Capture the cell that displays the provided text and extract its (X, Y) central coordinate. 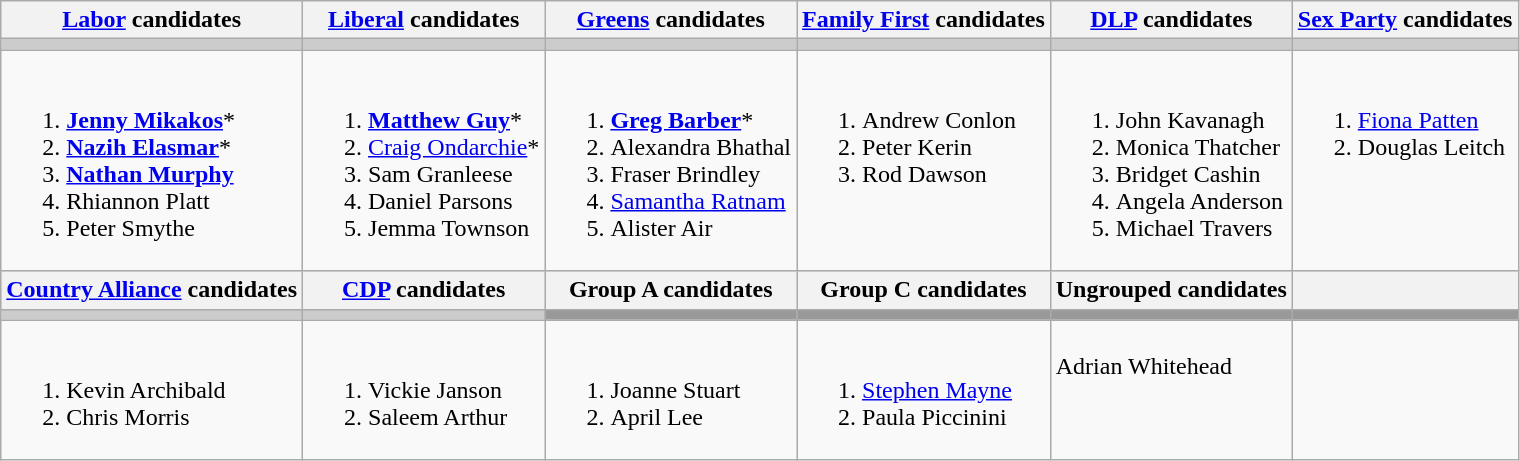
Kevin ArchibaldChris Morris (152, 390)
DLP candidates (1171, 20)
Jenny Mikakos*Nazih Elasmar*Nathan MurphyRhiannon PlattPeter Smythe (152, 160)
Family First candidates (924, 20)
Stephen MaynePaula Piccinini (924, 390)
Matthew Guy*Craig Ondarchie*Sam GranleeseDaniel ParsonsJemma Townson (424, 160)
Ungrouped candidates (1171, 290)
CDP candidates (424, 290)
Country Alliance candidates (152, 290)
Fiona PattenDouglas Leitch (1405, 160)
Group C candidates (924, 290)
Vickie JansonSaleem Arthur (424, 390)
Liberal candidates (424, 20)
Sex Party candidates (1405, 20)
Andrew ConlonPeter KerinRod Dawson (924, 160)
Group A candidates (671, 290)
Joanne StuartApril Lee (671, 390)
Labor candidates (152, 20)
Adrian Whitehead (1171, 390)
Greens candidates (671, 20)
John KavanaghMonica ThatcherBridget CashinAngela AndersonMichael Travers (1171, 160)
Greg Barber*Alexandra BhathalFraser BrindleySamantha RatnamAlister Air (671, 160)
